Scan for the cell matching the given text and deliver its [X, Y] coordinate at center. 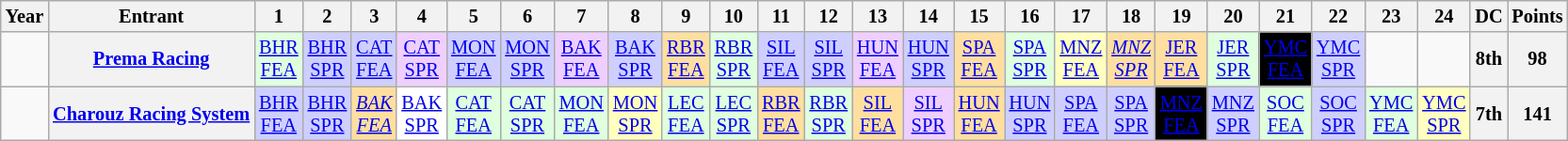
21 [1285, 16]
LECFEA [686, 114]
5 [473, 16]
98 [1538, 59]
3 [374, 16]
19 [1181, 16]
4 [422, 16]
15 [979, 16]
10 [734, 16]
11 [781, 16]
12 [829, 16]
24 [1444, 16]
LECSPR [734, 114]
JERSPR [1234, 59]
141 [1538, 114]
20 [1234, 16]
DC [1488, 16]
23 [1391, 16]
SOCFEA [1285, 114]
Points [1538, 16]
Prema Racing [151, 59]
1 [279, 16]
JERFEA [1181, 59]
6 [527, 16]
Charouz Racing System [151, 114]
9 [686, 16]
SOCSPR [1338, 114]
Year [24, 16]
22 [1338, 16]
2 [328, 16]
14 [929, 16]
7th [1488, 114]
8th [1488, 59]
17 [1081, 16]
18 [1131, 16]
7 [582, 16]
16 [1029, 16]
13 [878, 16]
8 [635, 16]
Entrant [151, 16]
